Provide the (x, y) coordinate of the cell's center where the given text is located.  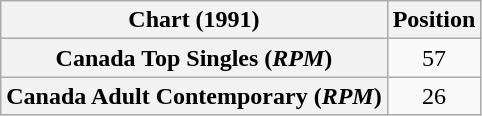
Canada Adult Contemporary (RPM) (194, 96)
Canada Top Singles (RPM) (194, 58)
57 (434, 58)
26 (434, 96)
Chart (1991) (194, 20)
Position (434, 20)
